Scan for the cell matching the given text and deliver its [x, y] coordinate at center. 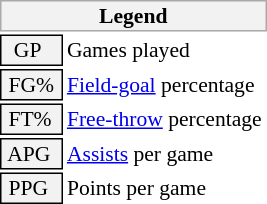
Assists per game [166, 154]
APG [31, 154]
Games played [166, 50]
Legend [134, 16]
PPG [31, 188]
Points per game [166, 188]
Free-throw percentage [166, 120]
Field-goal percentage [166, 85]
GP [31, 50]
FT% [31, 120]
FG% [31, 85]
